Detect which cell encompasses the target text, then output its (x, y) center coordinate. 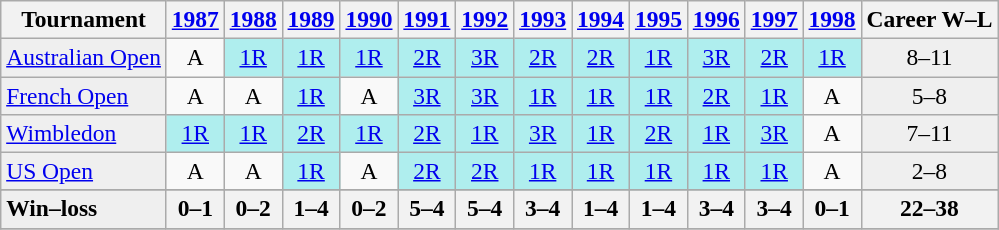
Australian Open (84, 57)
2–8 (930, 171)
1991 (427, 19)
Win–loss (84, 209)
1987 (195, 19)
22–38 (930, 209)
Tournament (84, 19)
1990 (369, 19)
1998 (832, 19)
1988 (253, 19)
1993 (543, 19)
1995 (658, 19)
Wimbledon (84, 133)
5–8 (930, 95)
US Open (84, 171)
French Open (84, 95)
1992 (485, 19)
7–11 (930, 133)
1997 (774, 19)
Career W–L (930, 19)
1996 (716, 19)
8–11 (930, 57)
1989 (311, 19)
1994 (601, 19)
